Locate the cell with the specified text and output its [X, Y] center coordinate. 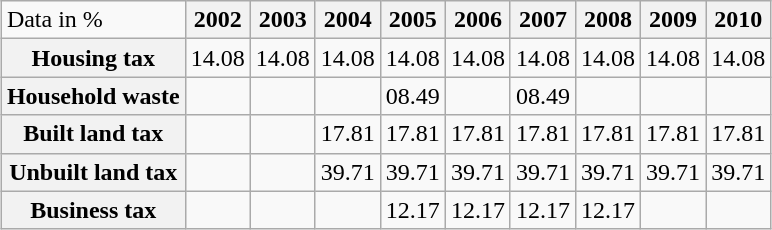
2003 [282, 20]
Housing tax [93, 58]
Business tax [93, 210]
Household waste [93, 96]
2006 [478, 20]
2005 [412, 20]
Data in % [93, 20]
Built land tax [93, 134]
2009 [674, 20]
2008 [608, 20]
2007 [542, 20]
2010 [738, 20]
2004 [348, 20]
Unbuilt land tax [93, 172]
2002 [218, 20]
